Detect which cell encompasses the target text, then output its [X, Y] center coordinate. 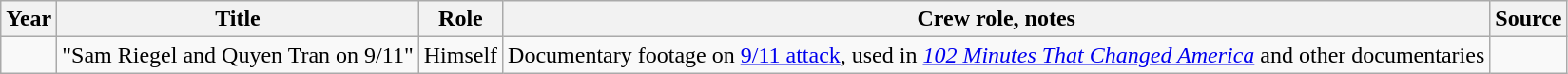
Documentary footage on 9/11 attack, used in 102 Minutes That Changed America and other documentaries [997, 55]
Crew role, notes [997, 19]
Source [1529, 19]
Year [29, 19]
Title [238, 19]
Himself [460, 55]
Role [460, 19]
"Sam Riegel and Quyen Tran on 9/11" [238, 55]
